Output the (x, y) coordinate of the center of the cell containing the given text.  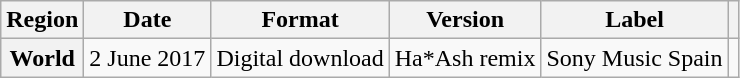
Ha*Ash remix (465, 58)
Region (42, 20)
Digital download (300, 58)
Label (634, 20)
Format (300, 20)
Version (465, 20)
World (42, 58)
Sony Music Spain (634, 58)
2 June 2017 (148, 58)
Date (148, 20)
